Extract the (x, y) coordinate from the center of the cell holding the provided text.  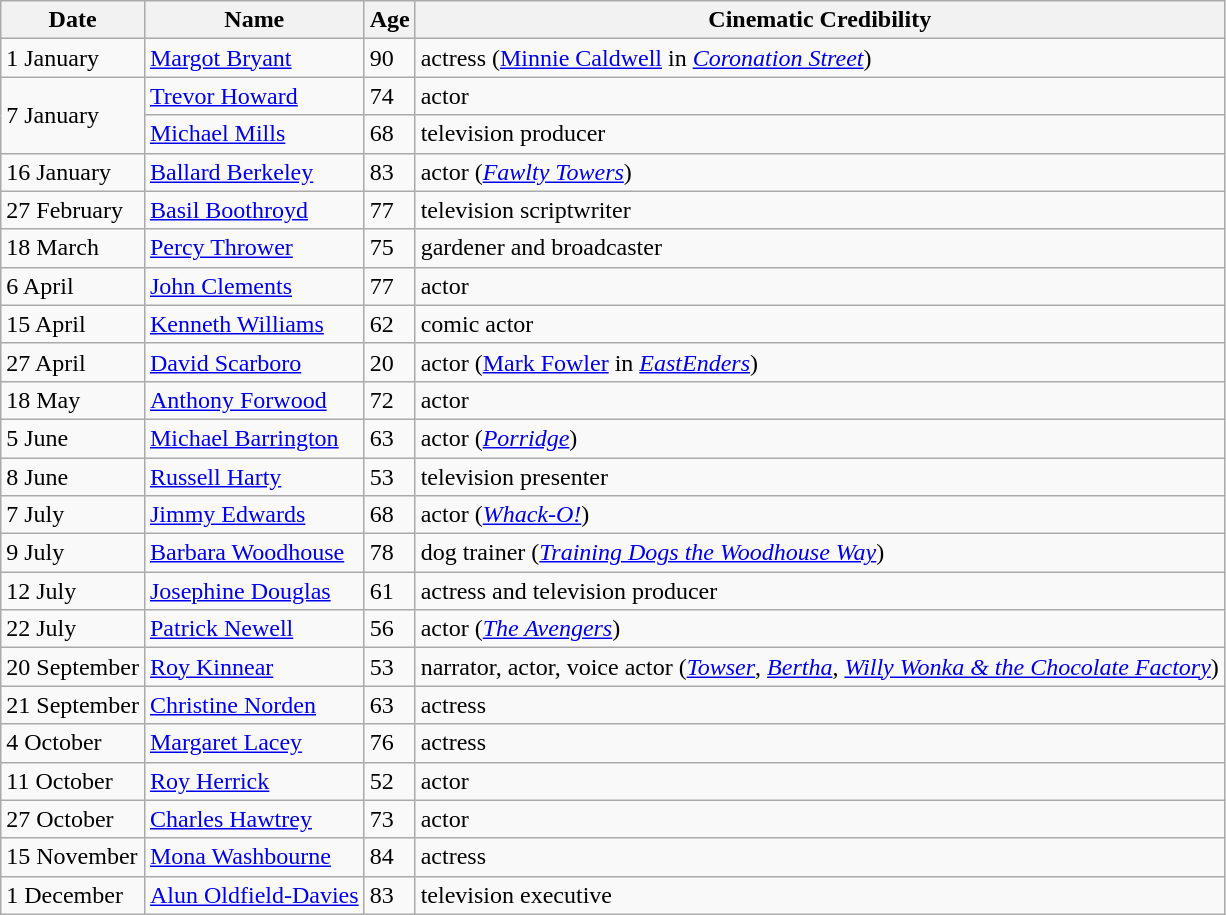
74 (390, 96)
Cinematic Credibility (820, 20)
David Scarboro (254, 362)
actor (Porridge) (820, 438)
18 March (73, 248)
1 January (73, 58)
62 (390, 324)
5 June (73, 438)
Name (254, 20)
Alun Oldfield-Davies (254, 895)
television executive (820, 895)
11 October (73, 781)
8 June (73, 477)
15 April (73, 324)
4 October (73, 743)
15 November (73, 857)
18 May (73, 400)
comic actor (820, 324)
90 (390, 58)
Mona Washbourne (254, 857)
61 (390, 591)
Ballard Berkeley (254, 172)
12 July (73, 591)
actor (Fawlty Towers) (820, 172)
27 April (73, 362)
narrator, actor, voice actor (Towser, Bertha, Willy Wonka & the Chocolate Factory) (820, 667)
Michael Mills (254, 134)
Date (73, 20)
7 July (73, 515)
73 (390, 819)
gardener and broadcaster (820, 248)
Russell Harty (254, 477)
7 January (73, 115)
Roy Kinnear (254, 667)
actress and television producer (820, 591)
72 (390, 400)
20 (390, 362)
1 December (73, 895)
television scriptwriter (820, 210)
dog trainer (Training Dogs the Woodhouse Way) (820, 553)
television producer (820, 134)
20 September (73, 667)
actor (The Avengers) (820, 629)
Margot Bryant (254, 58)
Josephine Douglas (254, 591)
Christine Norden (254, 705)
78 (390, 553)
Kenneth Williams (254, 324)
Margaret Lacey (254, 743)
actor (Whack-O!) (820, 515)
Barbara Woodhouse (254, 553)
television presenter (820, 477)
52 (390, 781)
Percy Thrower (254, 248)
Anthony Forwood (254, 400)
Trevor Howard (254, 96)
27 October (73, 819)
Age (390, 20)
Patrick Newell (254, 629)
27 February (73, 210)
76 (390, 743)
84 (390, 857)
6 April (73, 286)
Roy Herrick (254, 781)
actress (Minnie Caldwell in Coronation Street) (820, 58)
56 (390, 629)
Basil Boothroyd (254, 210)
75 (390, 248)
Charles Hawtrey (254, 819)
22 July (73, 629)
Michael Barrington (254, 438)
21 September (73, 705)
16 January (73, 172)
Jimmy Edwards (254, 515)
9 July (73, 553)
actor (Mark Fowler in EastEnders) (820, 362)
John Clements (254, 286)
